Provide the (x, y) coordinate of the cell's center where the given text is located.  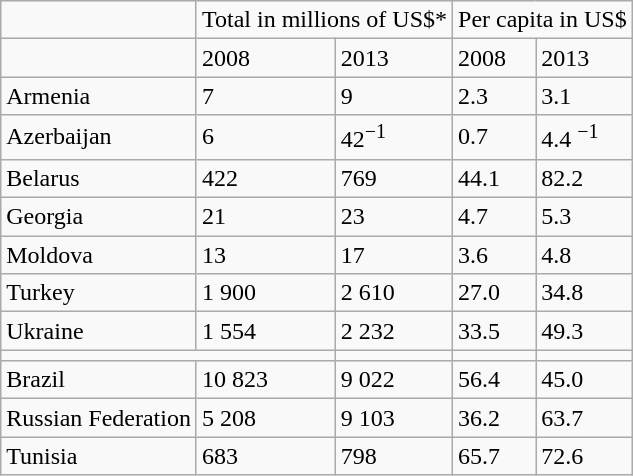
2.3 (494, 96)
Moldova (99, 255)
44.1 (494, 178)
82.2 (584, 178)
9 (394, 96)
9 103 (394, 418)
4.4 −1 (584, 138)
63.7 (584, 418)
5.3 (584, 217)
13 (266, 255)
23 (394, 217)
Total in millions of US$* (324, 20)
9 022 (394, 380)
5 208 (266, 418)
72.6 (584, 456)
0.7 (494, 138)
Per capita in US$ (543, 20)
2 232 (394, 331)
Azerbaijan (99, 138)
3.6 (494, 255)
2 610 (394, 293)
36.2 (494, 418)
769 (394, 178)
Belarus (99, 178)
17 (394, 255)
21 (266, 217)
1 900 (266, 293)
7 (266, 96)
683 (266, 456)
65.7 (494, 456)
1 554 (266, 331)
56.4 (494, 380)
Ukraine (99, 331)
3.1 (584, 96)
Turkey (99, 293)
Armenia (99, 96)
4.7 (494, 217)
6 (266, 138)
4.8 (584, 255)
Russian Federation (99, 418)
33.5 (494, 331)
49.3 (584, 331)
Georgia (99, 217)
42−1 (394, 138)
34.8 (584, 293)
Brazil (99, 380)
422 (266, 178)
45.0 (584, 380)
10 823 (266, 380)
798 (394, 456)
Tunisia (99, 456)
27.0 (494, 293)
